From the cell containing the given text, extract its center point as (X, Y) coordinate. 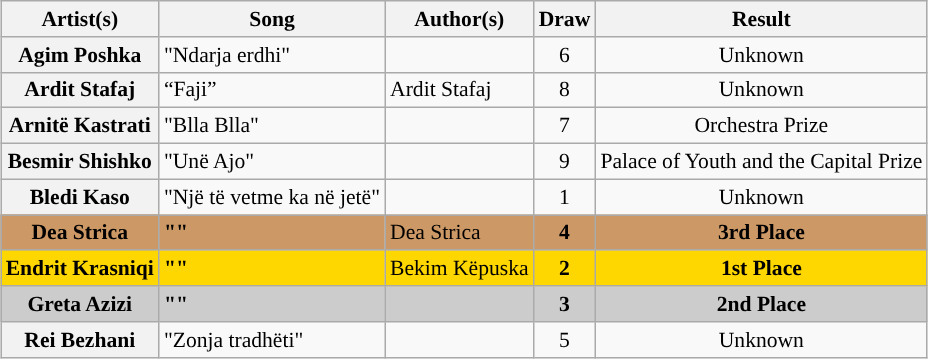
Arnitë Kastrati (80, 126)
"Një të vetme ka në jetë" (272, 197)
8 (565, 90)
Author(s) (460, 19)
Rei Bezhani (80, 340)
Agim Poshka (80, 55)
Draw (565, 19)
Besmir Shishko (80, 162)
1st Place (761, 269)
5 (565, 340)
6 (565, 55)
"Ndarja erdhi" (272, 55)
1 (565, 197)
3 (565, 304)
“Faji” (272, 90)
Result (761, 19)
"Blla Blla" (272, 126)
Artist(s) (80, 19)
2 (565, 269)
9 (565, 162)
4 (565, 233)
Endrit Krasniqi (80, 269)
Bekim Këpuska (460, 269)
"Zonja tradhëti" (272, 340)
2nd Place (761, 304)
3rd Place (761, 233)
"Unë Ajo" (272, 162)
7 (565, 126)
Bledi Kaso (80, 197)
Song (272, 19)
Palace of Youth and the Capital Prize (761, 162)
Orchestra Prize (761, 126)
Greta Azizi (80, 304)
